Detect which cell encompasses the target text, then output its [X, Y] center coordinate. 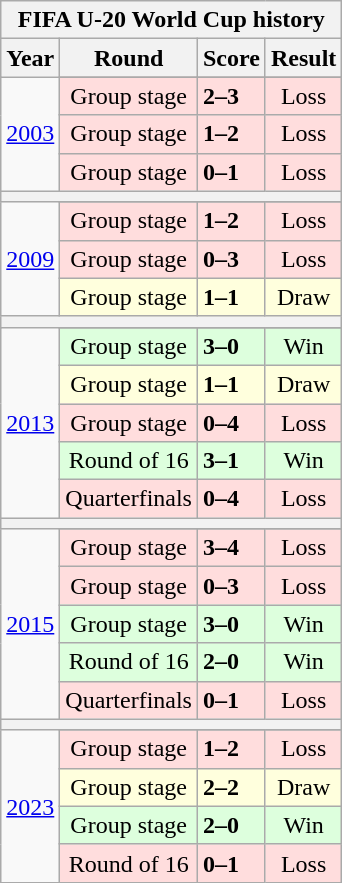
2–2 [231, 787]
2013 [30, 422]
Round [129, 58]
Score [231, 58]
2003 [30, 134]
3–4 [231, 548]
Year [30, 58]
2009 [30, 259]
2023 [30, 806]
2–3 [231, 96]
FIFA U-20 World Cup history [172, 20]
3–1 [231, 461]
Result [303, 58]
2015 [30, 624]
